Detect which cell encompasses the target text, then output its [X, Y] center coordinate. 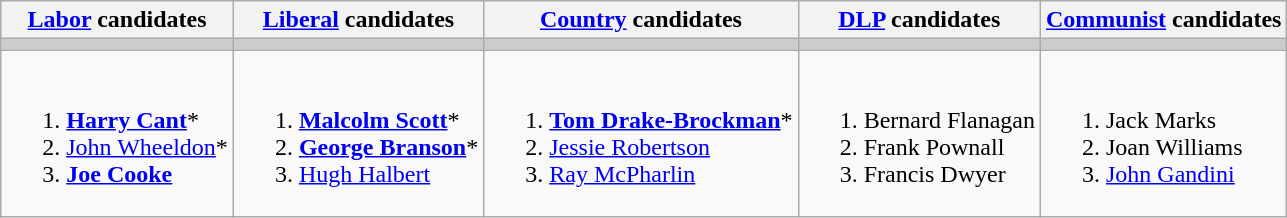
Country candidates [641, 20]
Communist candidates [1163, 20]
Jack MarksJoan WilliamsJohn Gandini [1163, 134]
Bernard FlanaganFrank PownallFrancis Dwyer [919, 134]
DLP candidates [919, 20]
Malcolm Scott*George Branson*Hugh Halbert [358, 134]
Harry Cant*John Wheeldon*Joe Cooke [118, 134]
Labor candidates [118, 20]
Tom Drake-Brockman*Jessie RobertsonRay McPharlin [641, 134]
Liberal candidates [358, 20]
